Scan for the cell matching the given text and deliver its [X, Y] coordinate at center. 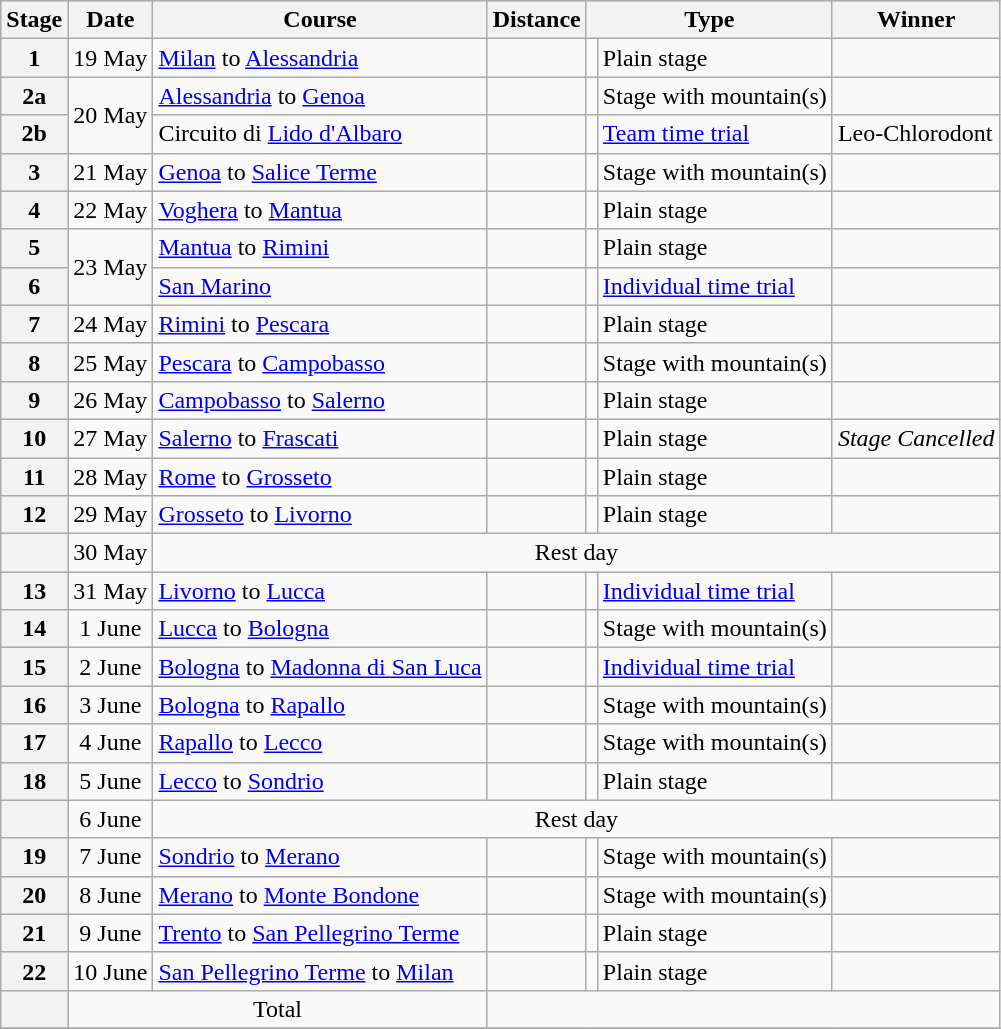
29 May [110, 515]
3 [34, 172]
Leo-Chlorodont [916, 134]
13 [34, 591]
Sondrio to Merano [320, 857]
Voghera to Mantua [320, 210]
27 May [110, 438]
26 May [110, 400]
10 [34, 438]
Salerno to Frascati [320, 438]
14 [34, 629]
6 June [110, 819]
5 June [110, 781]
15 [34, 667]
4 [34, 210]
Stage [34, 20]
2a [34, 96]
Winner [916, 20]
21 May [110, 172]
22 [34, 971]
7 June [110, 857]
San Marino [320, 286]
Bologna to Rapallo [320, 705]
19 [34, 857]
Livorno to Lucca [320, 591]
Circuito di Lido d'Albaro [320, 134]
Milan to Alessandria [320, 58]
1 June [110, 629]
Genoa to Salice Terme [320, 172]
Pescara to Campobasso [320, 362]
10 June [110, 971]
30 May [110, 553]
Alessandria to Genoa [320, 96]
San Pellegrino Terme to Milan [320, 971]
3 June [110, 705]
23 May [110, 267]
8 [34, 362]
1 [34, 58]
2 June [110, 667]
11 [34, 477]
Lecco to Sondrio [320, 781]
16 [34, 705]
Distance [536, 20]
28 May [110, 477]
Trento to San Pellegrino Terme [320, 933]
Rome to Grosseto [320, 477]
Date [110, 20]
9 [34, 400]
5 [34, 248]
25 May [110, 362]
19 May [110, 58]
Bologna to Madonna di San Luca [320, 667]
Grosseto to Livorno [320, 515]
21 [34, 933]
18 [34, 781]
Type [709, 20]
31 May [110, 591]
7 [34, 324]
Total [278, 1009]
4 June [110, 743]
Stage Cancelled [916, 438]
20 [34, 895]
24 May [110, 324]
Lucca to Bologna [320, 629]
12 [34, 515]
Course [320, 20]
Merano to Monte Bondone [320, 895]
Campobasso to Salerno [320, 400]
6 [34, 286]
20 May [110, 115]
17 [34, 743]
Rapallo to Lecco [320, 743]
22 May [110, 210]
Team time trial [714, 134]
2b [34, 134]
Mantua to Rimini [320, 248]
8 June [110, 895]
9 June [110, 933]
Rimini to Pescara [320, 324]
